Scan for the cell matching the given text and deliver its [X, Y] coordinate at center. 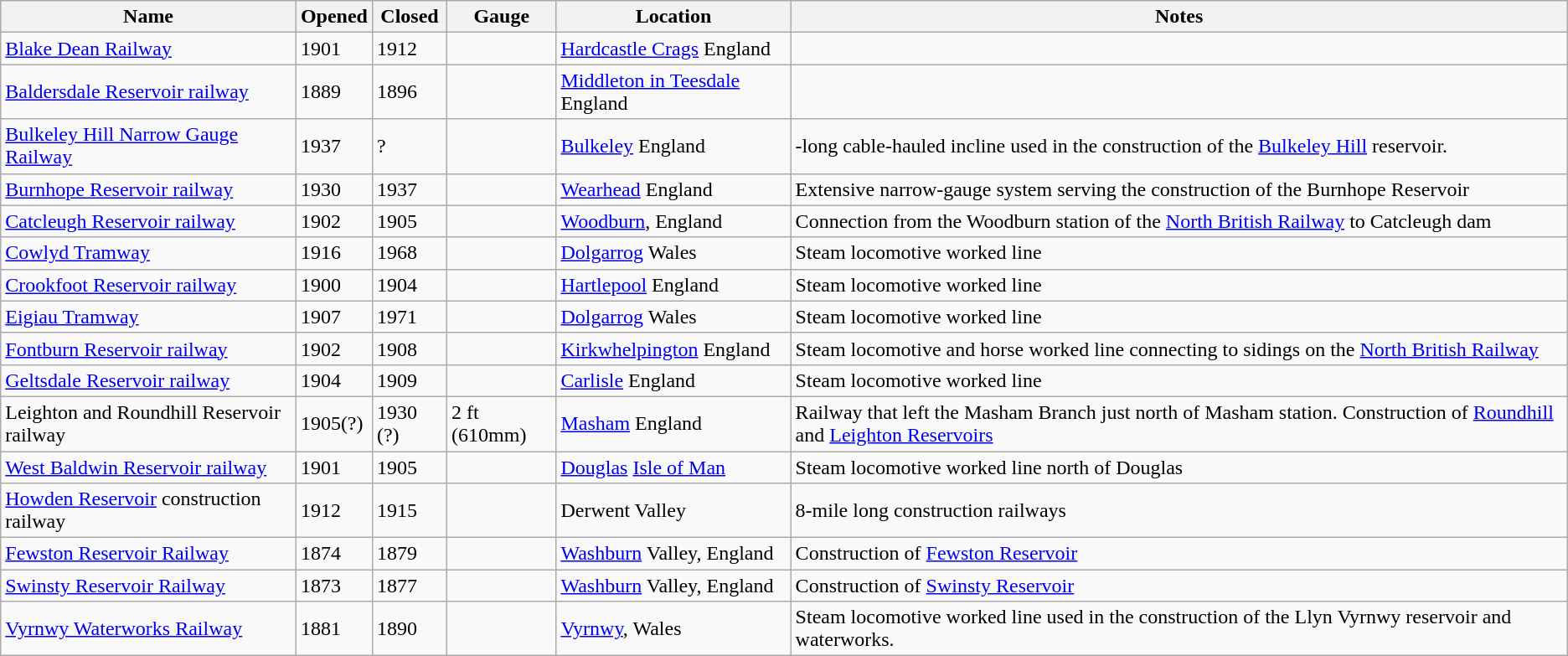
1905(?) [333, 424]
? [409, 146]
Steam locomotive worked line used in the construction of the Llyn Vyrnwy reservoir and waterworks. [1179, 628]
1909 [409, 380]
Bulkeley Hill Narrow Gauge Railway [149, 146]
Construction of Fewston Reservoir [1179, 554]
1916 [333, 253]
Steam locomotive worked line north of Douglas [1179, 467]
1890 [409, 628]
1930 [333, 189]
8-mile long construction railways [1179, 511]
Kirkwhelpington England [673, 349]
1908 [409, 349]
Eigiau Tramway [149, 317]
Extensive narrow-gauge system serving the construction of the Burnhope Reservoir [1179, 189]
Closed [409, 17]
Middleton in Teesdale England [673, 92]
Leighton and Roundhill Reservoir railway [149, 424]
Blake Dean Railway [149, 49]
West Baldwin Reservoir railway [149, 467]
1915 [409, 511]
Catcleugh Reservoir railway [149, 221]
1930 (?) [409, 424]
1879 [409, 554]
1907 [333, 317]
Construction of Swinsty Reservoir [1179, 586]
Connection from the Woodburn station of the North British Railway to Catcleugh dam [1179, 221]
Wearhead England [673, 189]
1877 [409, 586]
1889 [333, 92]
1881 [333, 628]
Gauge [502, 17]
Swinsty Reservoir Railway [149, 586]
Douglas Isle of Man [673, 467]
1873 [333, 586]
Vyrnwy Waterworks Railway [149, 628]
1896 [409, 92]
Cowlyd Tramway [149, 253]
Opened [333, 17]
Name [149, 17]
Steam locomotive and horse worked line connecting to sidings on the North British Railway [1179, 349]
Railway that left the Masham Branch just north of Masham station. Construction of Roundhill and Leighton Reservoirs [1179, 424]
Location [673, 17]
Hartlepool England [673, 285]
Hardcastle Crags England [673, 49]
Fontburn Reservoir railway [149, 349]
1968 [409, 253]
Howden Reservoir construction railway [149, 511]
Masham England [673, 424]
Fewston Reservoir Railway [149, 554]
Crookfoot Reservoir railway [149, 285]
Burnhope Reservoir railway [149, 189]
2 ft (610mm) [502, 424]
Derwent Valley [673, 511]
1971 [409, 317]
Geltsdale Reservoir railway [149, 380]
Carlisle England [673, 380]
Notes [1179, 17]
Vyrnwy, Wales [673, 628]
1900 [333, 285]
Baldersdale Reservoir railway [149, 92]
-long cable-hauled incline used in the construction of the Bulkeley Hill reservoir. [1179, 146]
Bulkeley England [673, 146]
1874 [333, 554]
Woodburn, England [673, 221]
